Locate the cell with the specified text and output its (X, Y) center coordinate. 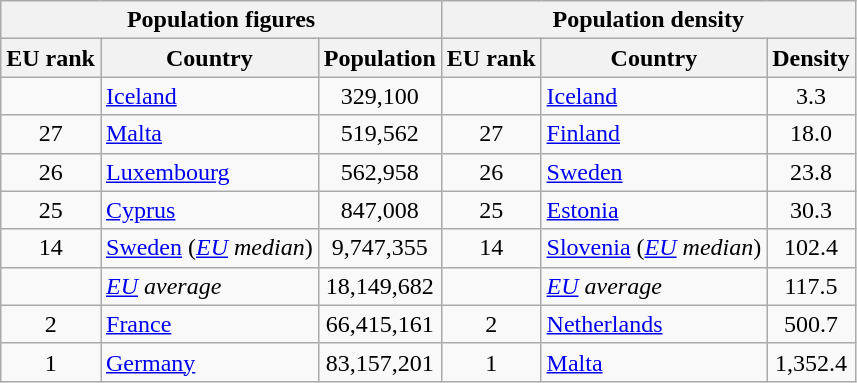
1,352.4 (811, 362)
18,149,682 (380, 286)
500.7 (811, 324)
Population (380, 58)
Sweden (EU median) (209, 248)
Finland (654, 134)
519,562 (380, 134)
30.3 (811, 210)
Cyprus (209, 210)
Estonia (654, 210)
3.3 (811, 96)
117.5 (811, 286)
Population density (648, 20)
Density (811, 58)
18.0 (811, 134)
9,747,355 (380, 248)
Germany (209, 362)
23.8 (811, 172)
Slovenia (EU median) (654, 248)
Sweden (654, 172)
France (209, 324)
562,958 (380, 172)
83,157,201 (380, 362)
Netherlands (654, 324)
329,100 (380, 96)
102.4 (811, 248)
847,008 (380, 210)
66,415,161 (380, 324)
Luxembourg (209, 172)
Population figures (222, 20)
